Identify which cell holds the provided text, then report its [X, Y] central coordinate. 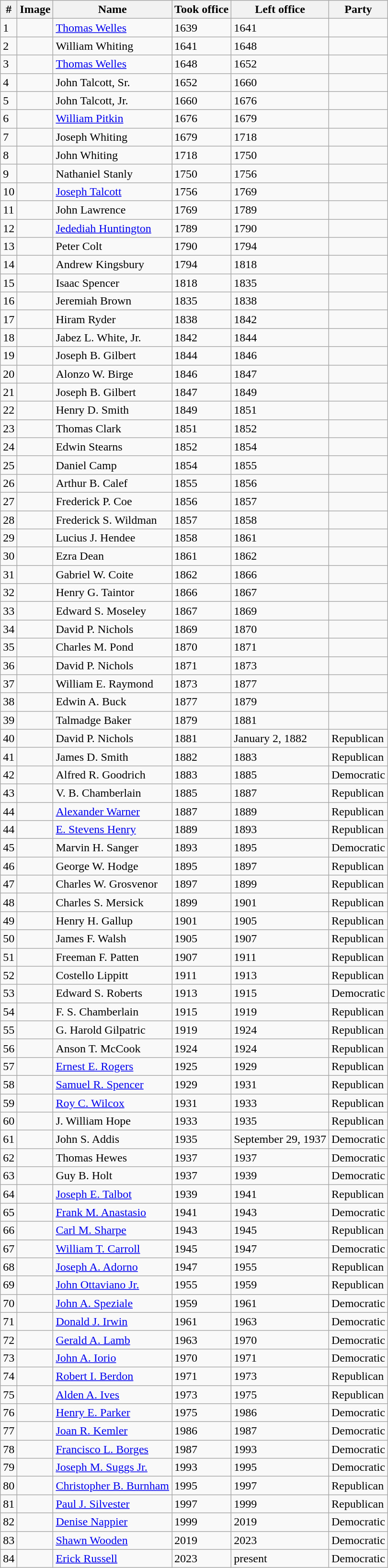
Charles W. Grosvenor [113, 884]
September 29, 1937 [280, 1139]
28 [9, 519]
Joan R. Kemler [113, 1431]
79 [9, 1467]
Arthur B. Calef [113, 483]
81 [9, 1504]
20 [9, 374]
27 [9, 501]
Ezra Dean [113, 556]
Alfred R. Goodrich [113, 775]
William Pitkin [113, 119]
Joseph E. Talbot [113, 1194]
7 [9, 137]
61 [9, 1139]
5 [9, 101]
39 [9, 720]
Alexander Warner [113, 812]
41 [9, 756]
69 [9, 1285]
Henry G. Taintor [113, 593]
Gabriel W. Coite [113, 575]
E. Stevens Henry [113, 830]
Hiram Ryder [113, 319]
83 [9, 1540]
11 [9, 210]
32 [9, 593]
14 [9, 265]
1 [9, 28]
Thomas Clark [113, 429]
4 [9, 82]
3 [9, 64]
John Ottaviano Jr. [113, 1285]
Donald J. Irwin [113, 1321]
John Talcott, Jr. [113, 101]
82 [9, 1522]
1639 [202, 28]
29 [9, 538]
George W. Hodge [113, 866]
17 [9, 319]
Freeman F. Patten [113, 957]
76 [9, 1413]
26 [9, 483]
Joseph Whiting [113, 137]
22 [9, 410]
Charles S. Mersick [113, 902]
36 [9, 666]
Roy C. Wilcox [113, 1103]
70 [9, 1303]
Anson T. McCook [113, 1048]
James D. Smith [113, 756]
Thomas Hewes [113, 1158]
84 [9, 1558]
John A. Iorio [113, 1358]
Charles M. Pond [113, 647]
57 [9, 1066]
1925 [202, 1066]
56 [9, 1048]
16 [9, 301]
John S. Addis [113, 1139]
Edwin Stearns [113, 447]
Jabez L. White, Jr. [113, 338]
13 [9, 247]
John Lawrence [113, 210]
73 [9, 1358]
William Whiting [113, 46]
52 [9, 975]
Jeremiah Brown [113, 301]
1882 [202, 756]
Talmadge Baker [113, 720]
24 [9, 447]
John Talcott, Sr. [113, 82]
19 [9, 356]
Robert I. Berdon [113, 1376]
67 [9, 1249]
Carl M. Sharpe [113, 1230]
Edward S. Roberts [113, 993]
Henry E. Parker [113, 1413]
Frederick S. Wildman [113, 519]
66 [9, 1230]
Samuel R. Spencer [113, 1084]
Christopher B. Burnham [113, 1486]
present [280, 1558]
45 [9, 848]
Alonzo W. Birge [113, 374]
Alden A. Ives [113, 1395]
50 [9, 939]
Isaac Spencer [113, 283]
Marvin H. Sanger [113, 848]
31 [9, 575]
62 [9, 1158]
Andrew Kingsbury [113, 265]
Party [358, 10]
55 [9, 1030]
Jedediah Huntington [113, 228]
43 [9, 793]
Paul J. Silvester [113, 1504]
Peter Colt [113, 247]
65 [9, 1212]
January 2, 1882 [280, 738]
Gerald A. Lamb [113, 1340]
9 [9, 173]
J. William Hope [113, 1121]
25 [9, 465]
Francisco L. Borges [113, 1449]
68 [9, 1267]
33 [9, 611]
12 [9, 228]
75 [9, 1395]
8 [9, 155]
Image [35, 10]
Left office [280, 10]
51 [9, 957]
63 [9, 1176]
15 [9, 283]
F. S. Chamberlain [113, 1012]
Guy B. Holt [113, 1176]
Henry H. Gallup [113, 921]
71 [9, 1321]
John A. Speziale [113, 1303]
60 [9, 1121]
6 [9, 119]
64 [9, 1194]
46 [9, 866]
Nathaniel Stanly [113, 173]
18 [9, 338]
47 [9, 884]
Joseph A. Adorno [113, 1267]
Erick Russell [113, 1558]
Daniel Camp [113, 465]
William T. Carroll [113, 1249]
Frederick P. Coe [113, 501]
Joseph Talcott [113, 192]
Joseph M. Suggs Jr. [113, 1467]
40 [9, 738]
72 [9, 1340]
34 [9, 629]
# [9, 10]
48 [9, 902]
54 [9, 1012]
Frank M. Anastasio [113, 1212]
21 [9, 392]
42 [9, 775]
Lucius J. Hendee [113, 538]
58 [9, 1084]
53 [9, 993]
V. B. Chamberlain [113, 793]
G. Harold Gilpatric [113, 1030]
49 [9, 921]
Costello Lippitt [113, 975]
80 [9, 1486]
37 [9, 684]
77 [9, 1431]
John Whiting [113, 155]
10 [9, 192]
35 [9, 647]
Edward S. Moseley [113, 611]
Name [113, 10]
23 [9, 429]
74 [9, 1376]
Edwin A. Buck [113, 702]
James F. Walsh [113, 939]
30 [9, 556]
Took office [202, 10]
Denise Nappier [113, 1522]
Ernest E. Rogers [113, 1066]
Henry D. Smith [113, 410]
William E. Raymond [113, 684]
Shawn Wooden [113, 1540]
78 [9, 1449]
2 [9, 46]
38 [9, 702]
59 [9, 1103]
